Locate the cell with the specified text and output its [X, Y] center coordinate. 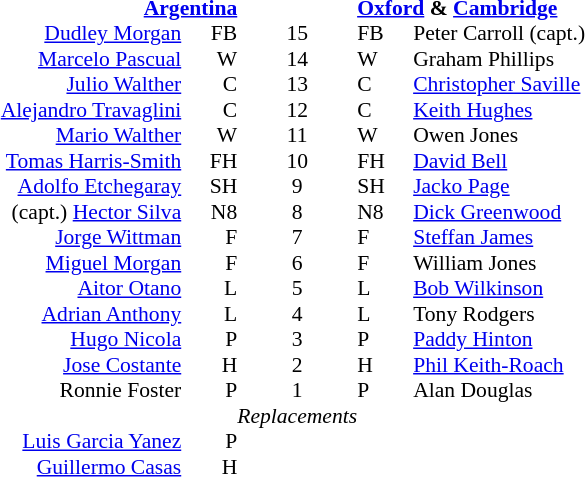
8 [297, 212]
1 [297, 391]
14 [297, 59]
9 [297, 187]
2 [297, 365]
13 [297, 85]
6 [297, 263]
4 [297, 314]
10 [297, 161]
7 [297, 237]
5 [297, 289]
15 [297, 33]
11 [297, 135]
3 [297, 339]
12 [297, 110]
Replacements [297, 416]
